Return the (x, y) coordinate for the center point of the cell that contains the specified text.  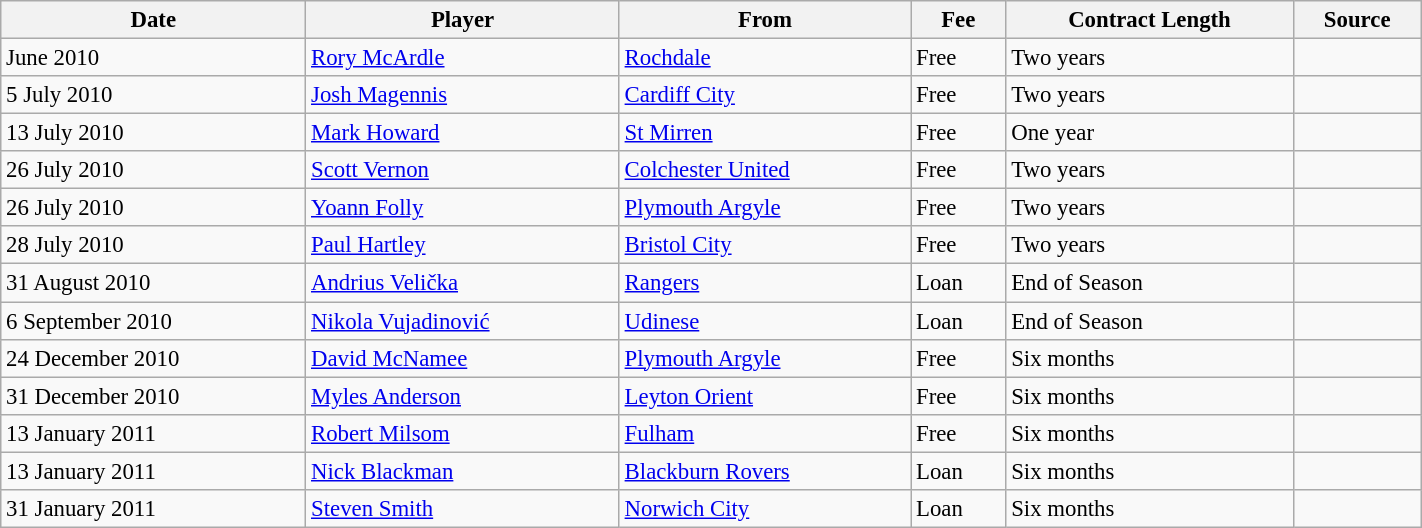
Source (1357, 20)
Paul Hartley (463, 245)
Blackburn Rovers (764, 471)
Bristol City (764, 245)
31 January 2011 (154, 509)
Rochdale (764, 58)
Leyton Orient (764, 396)
David McNamee (463, 358)
Contract Length (1150, 20)
Robert Milsom (463, 433)
St Mirren (764, 133)
Rory McArdle (463, 58)
June 2010 (154, 58)
Myles Anderson (463, 396)
13 July 2010 (154, 133)
28 July 2010 (154, 245)
31 December 2010 (154, 396)
Player (463, 20)
Fulham (764, 433)
24 December 2010 (154, 358)
One year (1150, 133)
Andrius Velička (463, 283)
6 September 2010 (154, 321)
Norwich City (764, 509)
Steven Smith (463, 509)
From (764, 20)
Josh Magennis (463, 95)
Date (154, 20)
Fee (958, 20)
5 July 2010 (154, 95)
Rangers (764, 283)
Scott Vernon (463, 170)
Nikola Vujadinović (463, 321)
Yoann Folly (463, 208)
Colchester United (764, 170)
Mark Howard (463, 133)
Cardiff City (764, 95)
Udinese (764, 321)
Nick Blackman (463, 471)
31 August 2010 (154, 283)
